Determine the (x, y) coordinate at the center of the cell enclosing the given text.  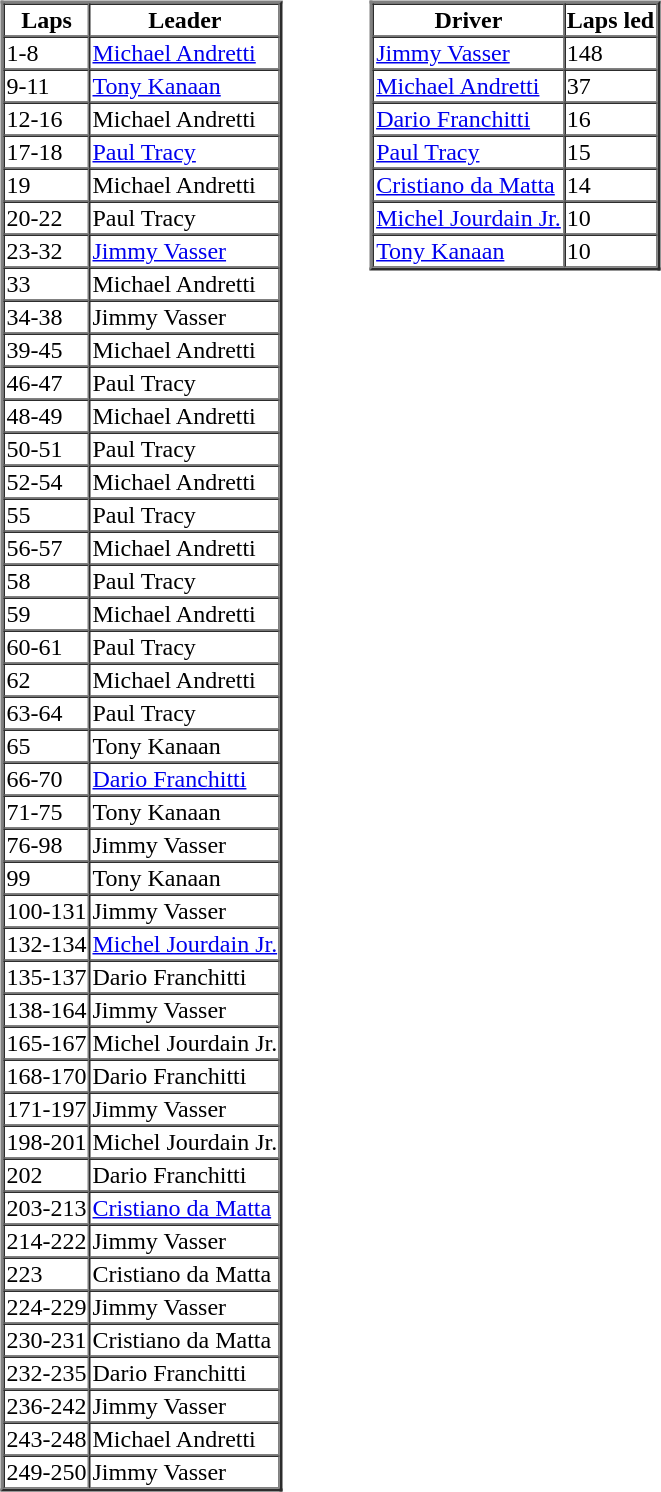
71-75 (47, 812)
99 (47, 878)
76-98 (47, 844)
223 (47, 1274)
12-16 (47, 118)
243-248 (47, 1438)
171-197 (47, 1108)
59 (47, 614)
198-201 (47, 1142)
100-131 (47, 910)
236-242 (47, 1406)
50-51 (47, 448)
Leader (184, 20)
66-70 (47, 778)
23-32 (47, 250)
249-250 (47, 1472)
214-222 (47, 1240)
19 (47, 184)
39-45 (47, 350)
Driver (468, 20)
9-11 (47, 86)
48-49 (47, 416)
135-137 (47, 976)
16 (610, 118)
1-8 (47, 52)
Laps (47, 20)
58 (47, 580)
20-22 (47, 218)
202 (47, 1174)
230-231 (47, 1340)
34-38 (47, 316)
148 (610, 52)
132-134 (47, 944)
15 (610, 152)
65 (47, 746)
224-229 (47, 1306)
52-54 (47, 482)
63-64 (47, 712)
232-235 (47, 1372)
138-164 (47, 1010)
46-47 (47, 382)
14 (610, 184)
55 (47, 514)
203-213 (47, 1208)
56-57 (47, 548)
37 (610, 86)
17-18 (47, 152)
33 (47, 284)
60-61 (47, 646)
168-170 (47, 1076)
165-167 (47, 1042)
62 (47, 680)
Laps led (610, 20)
